Provide the [X, Y] coordinate of the cell's center where the given text is located.  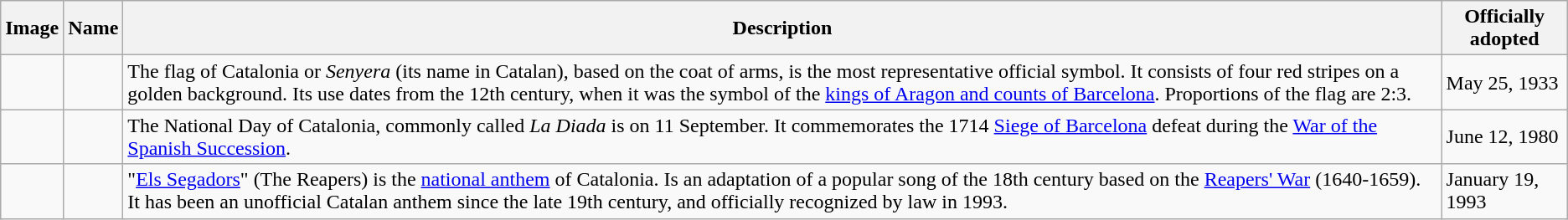
Image [32, 28]
June 12, 1980 [1504, 137]
Name [94, 28]
May 25, 1933 [1504, 82]
Description [782, 28]
Officially adopted [1504, 28]
January 19, 1993 [1504, 191]
